Detect which cell encompasses the target text, then output its [x, y] center coordinate. 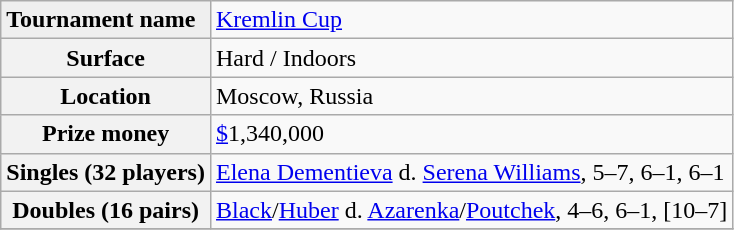
Doubles (16 pairs) [106, 210]
Kremlin Cup [471, 20]
Black/Huber d. Azarenka/Poutchek, 4–6, 6–1, [10–7] [471, 210]
$1,340,000 [471, 134]
Elena Dementieva d. Serena Williams, 5–7, 6–1, 6–1 [471, 172]
Surface [106, 58]
Tournament name [106, 20]
Hard / Indoors [471, 58]
Prize money [106, 134]
Location [106, 96]
Moscow, Russia [471, 96]
Singles (32 players) [106, 172]
